Find where the given text appears and provide that cell's center as [x, y] coordinate. 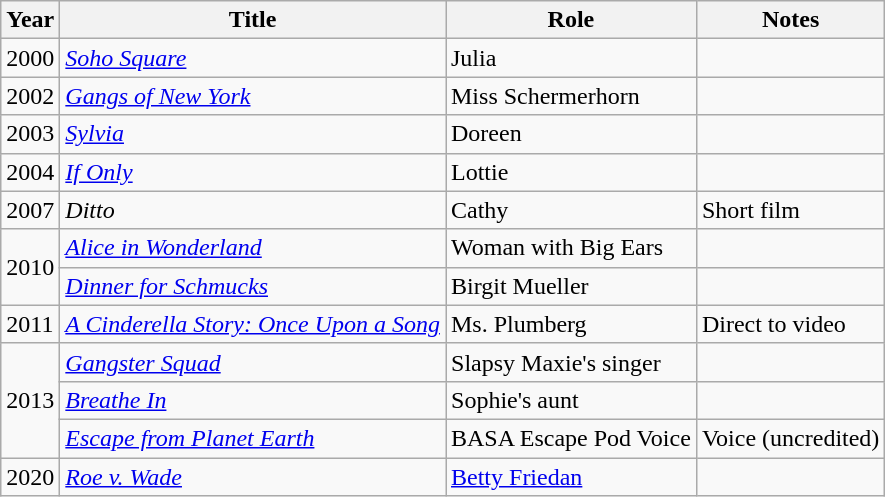
Year [30, 20]
Cathy [572, 210]
Julia [572, 58]
Miss Schermerhorn [572, 96]
Doreen [572, 134]
If Only [253, 172]
2007 [30, 210]
Ms. Plumberg [572, 324]
2002 [30, 96]
2013 [30, 400]
2010 [30, 267]
2004 [30, 172]
Ditto [253, 210]
BASA Escape Pod Voice [572, 438]
Direct to video [790, 324]
A Cinderella Story: Once Upon a Song [253, 324]
Short film [790, 210]
2020 [30, 477]
Sophie's aunt [572, 400]
Notes [790, 20]
Betty Friedan [572, 477]
Dinner for Schmucks [253, 286]
2000 [30, 58]
Role [572, 20]
Soho Square [253, 58]
Birgit Mueller [572, 286]
Gangster Squad [253, 362]
Alice in Wonderland [253, 248]
Slapsy Maxie's singer [572, 362]
Roe v. Wade [253, 477]
2011 [30, 324]
2003 [30, 134]
Sylvia [253, 134]
Lottie [572, 172]
Woman with Big Ears [572, 248]
Breathe In [253, 400]
Escape from Planet Earth [253, 438]
Gangs of New York [253, 96]
Voice (uncredited) [790, 438]
Title [253, 20]
